Locate the cell with the specified text and output its (x, y) center coordinate. 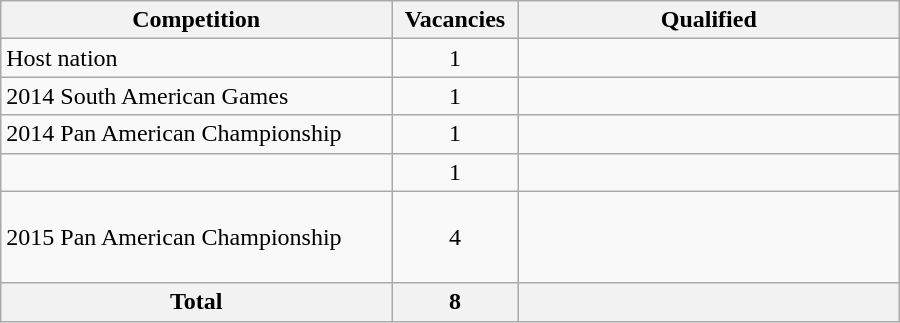
Vacancies (456, 20)
2015 Pan American Championship (196, 237)
Total (196, 302)
4 (456, 237)
Host nation (196, 58)
Qualified (708, 20)
Competition (196, 20)
2014 Pan American Championship (196, 134)
2014 South American Games (196, 96)
8 (456, 302)
